Identify which cell holds the provided text, then report its [x, y] central coordinate. 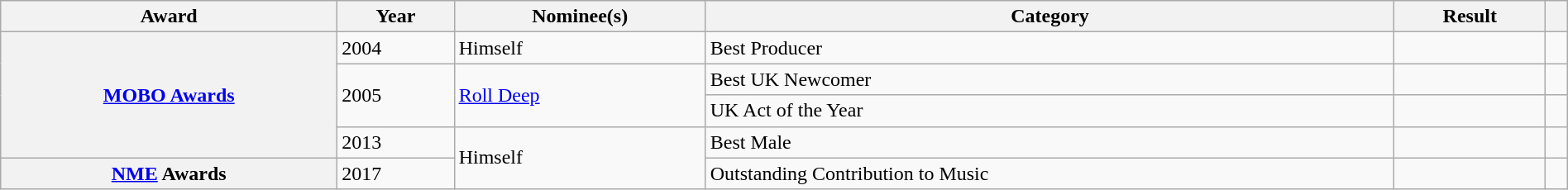
MOBO Awards [169, 95]
2017 [395, 173]
Result [1470, 17]
2005 [395, 95]
Best Male [1050, 142]
Best Producer [1050, 48]
Year [395, 17]
NME Awards [169, 173]
UK Act of the Year [1050, 111]
Award [169, 17]
2004 [395, 48]
Best UK Newcomer [1050, 79]
Roll Deep [580, 95]
Category [1050, 17]
Nominee(s) [580, 17]
2013 [395, 142]
Outstanding Contribution to Music [1050, 173]
